Provide the (X, Y) coordinate of the cell's center where the given text is located.  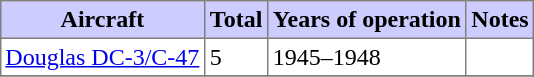
1945–1948 (367, 57)
Total (236, 20)
Notes (500, 20)
5 (236, 57)
Douglas DC-3/C-47 (102, 57)
Years of operation (367, 20)
Aircraft (102, 20)
